Locate the cell with the specified text and output its (x, y) center coordinate. 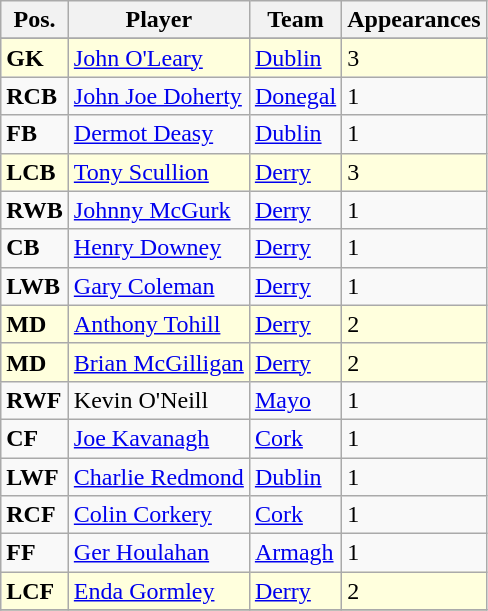
LCB (35, 172)
Charlie Redmond (158, 477)
Enda Gormley (158, 591)
FF (35, 553)
RWF (35, 400)
Player (158, 20)
John O'Leary (158, 58)
Mayo (295, 400)
Ger Houlahan (158, 553)
RCB (35, 96)
Colin Corkery (158, 515)
John Joe Doherty (158, 96)
Johnny McGurk (158, 210)
CF (35, 438)
Dermot Deasy (158, 134)
Appearances (414, 20)
FB (35, 134)
Donegal (295, 96)
Pos. (35, 20)
LWF (35, 477)
CB (35, 248)
Anthony Tohill (158, 324)
Team (295, 20)
RWB (35, 210)
RCF (35, 515)
Brian McGilligan (158, 362)
Kevin O'Neill (158, 400)
Armagh (295, 553)
Joe Kavanagh (158, 438)
Gary Coleman (158, 286)
Henry Downey (158, 248)
Tony Scullion (158, 172)
LWB (35, 286)
GK (35, 58)
LCF (35, 591)
